Find where the given text appears and provide that cell's center as (x, y) coordinate. 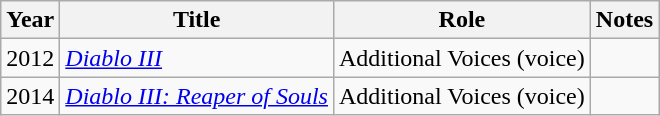
Role (462, 20)
2014 (30, 96)
2012 (30, 58)
Diablo III (197, 58)
Title (197, 20)
Diablo III: Reaper of Souls (197, 96)
Year (30, 20)
Notes (624, 20)
